Detect which cell encompasses the target text, then output its [x, y] center coordinate. 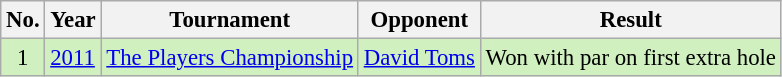
David Toms [419, 58]
Result [630, 20]
2011 [73, 58]
1 [23, 58]
Opponent [419, 20]
Won with par on first extra hole [630, 58]
Tournament [230, 20]
Year [73, 20]
No. [23, 20]
The Players Championship [230, 58]
